Return the (x, y) coordinate for the center point of the cell that contains the specified text.  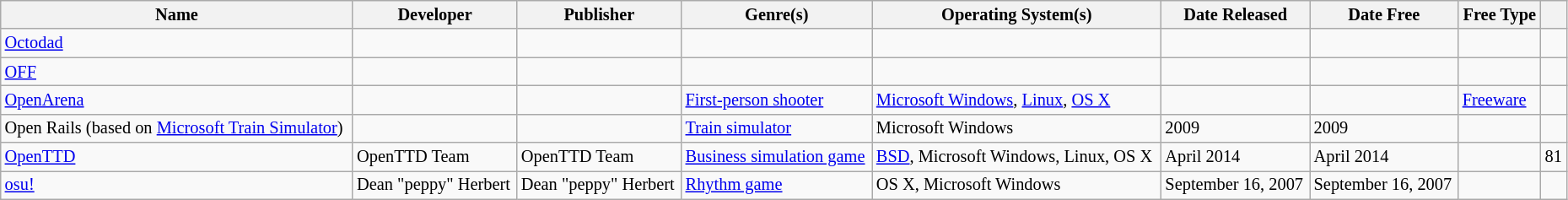
Date Released (1236, 14)
Open Rails (based on Microsoft Train Simulator) (177, 128)
Microsoft Windows (1017, 128)
OpenTTD (177, 157)
Publisher (599, 14)
OFF (177, 72)
Business simulation game (777, 157)
Rhythm game (777, 185)
Genre(s) (777, 14)
Octodad (177, 43)
Name (177, 14)
Freeware (1500, 100)
Date Free (1384, 14)
Train simulator (777, 128)
First-person shooter (777, 100)
Developer (435, 14)
Free Type (1500, 14)
BSD, Microsoft Windows, Linux, OS X (1017, 157)
Microsoft Windows, Linux, OS X (1017, 100)
OS X, Microsoft Windows (1017, 185)
81 (1554, 157)
osu! (177, 185)
Operating System(s) (1017, 14)
OpenArena (177, 100)
